Find where the given text appears and provide that cell's center as [X, Y] coordinate. 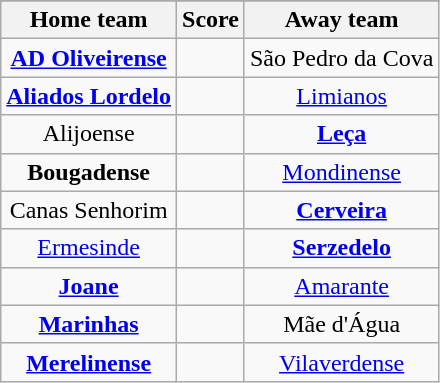
Ermesinde [89, 248]
Joane [89, 286]
Leça [341, 134]
São Pedro da Cova [341, 58]
AD Oliveirense [89, 58]
Aliados Lordelo [89, 96]
Mondinense [341, 172]
Serzedelo [341, 248]
Home team [89, 20]
Bougadense [89, 172]
Limianos [341, 96]
Marinhas [89, 324]
Merelinense [89, 362]
Score [211, 20]
Canas Senhorim [89, 210]
Amarante [341, 286]
Cerveira [341, 210]
Vilaverdense [341, 362]
Away team [341, 20]
Mãe d'Água [341, 324]
Alijoense [89, 134]
